Locate the cell with the specified text and output its (x, y) center coordinate. 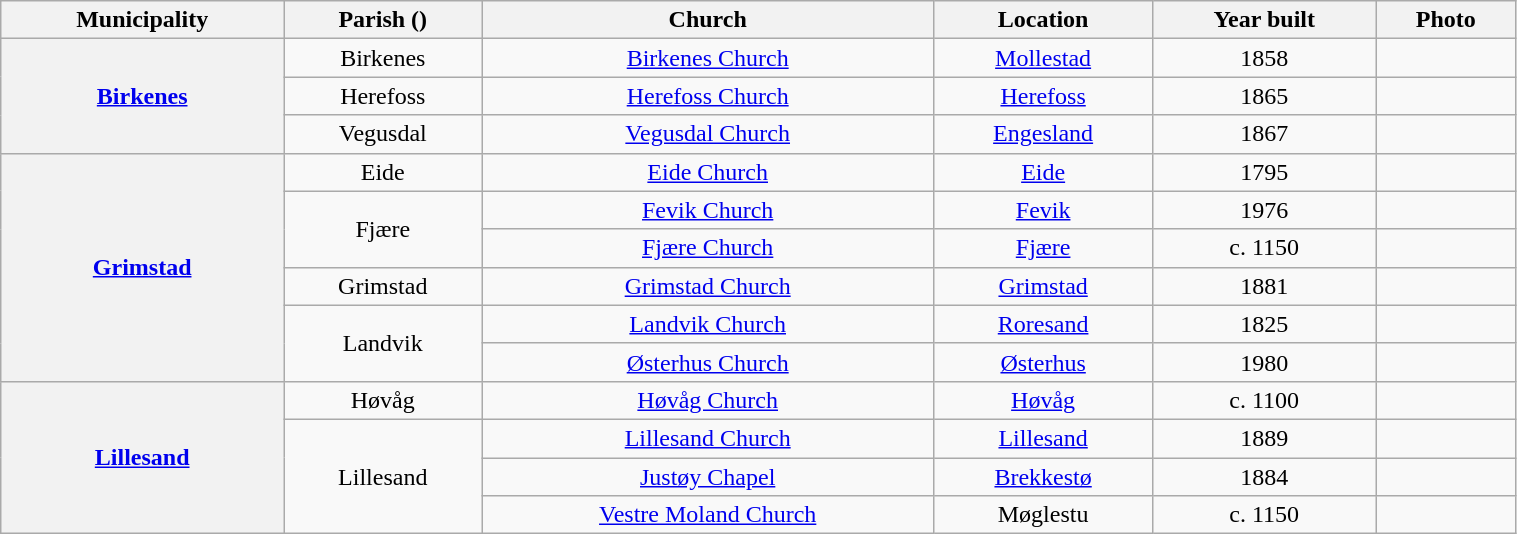
Høvåg Church (708, 400)
Fjære Church (708, 248)
Location (1042, 20)
Eide Church (708, 172)
Roresand (1042, 324)
Landvik Church (708, 324)
1881 (1264, 286)
Fevik Church (708, 210)
Mollestad (1042, 58)
Vegusdal (383, 134)
c. 1100 (1264, 400)
Photo (1446, 20)
1867 (1264, 134)
Vestre Moland Church (708, 515)
1889 (1264, 438)
Justøy Chapel (708, 477)
Østerhus Church (708, 362)
Østerhus (1042, 362)
Landvik (383, 343)
1976 (1264, 210)
Birkenes Church (708, 58)
Engesland (1042, 134)
Herefoss Church (708, 96)
Lillesand Church (708, 438)
Grimstad Church (708, 286)
Year built (1264, 20)
1980 (1264, 362)
Municipality (142, 20)
Parish () (383, 20)
Fevik (1042, 210)
1825 (1264, 324)
Vegusdal Church (708, 134)
1865 (1264, 96)
1884 (1264, 477)
Møglestu (1042, 515)
Church (708, 20)
1858 (1264, 58)
1795 (1264, 172)
Brekkestø (1042, 477)
